Return [x, y] of the center of cell containing provided text 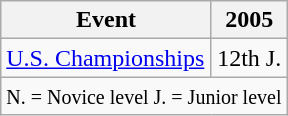
Event [106, 20]
2005 [249, 20]
U.S. Championships [106, 58]
12th J. [249, 58]
N. = Novice level J. = Junior level [144, 96]
